Provide the (x, y) coordinate of the cell's center where the given text is located.  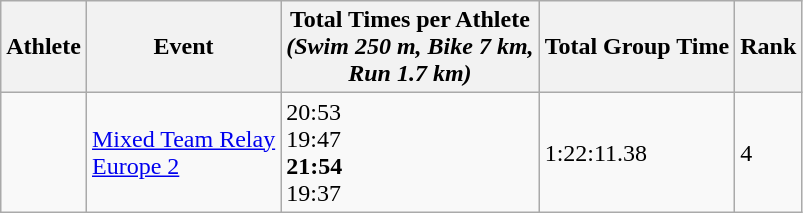
Event (183, 47)
20:5319:4721:5419:37 (410, 152)
Total Group Time (637, 47)
Athlete (44, 47)
Total Times per Athlete (Swim 250 m, Bike 7 km, Run 1.7 km) (410, 47)
Rank (768, 47)
1:22:11.38 (637, 152)
4 (768, 152)
Mixed Team Relay Europe 2 (183, 152)
